Detect which cell encompasses the target text, then output its [x, y] center coordinate. 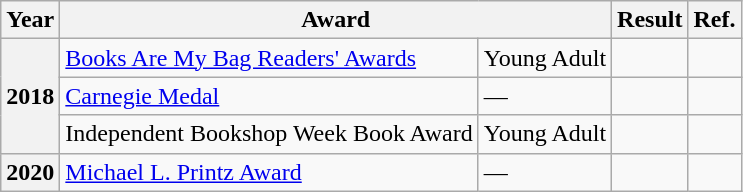
Independent Bookshop Week Book Award [269, 134]
2020 [30, 172]
Result [650, 20]
Books Are My Bag Readers' Awards [269, 58]
Year [30, 20]
2018 [30, 96]
Ref. [714, 20]
Award [336, 20]
Carnegie Medal [269, 96]
Michael L. Printz Award [269, 172]
